Return the [X, Y] coordinate for the center point of the cell that contains the specified text.  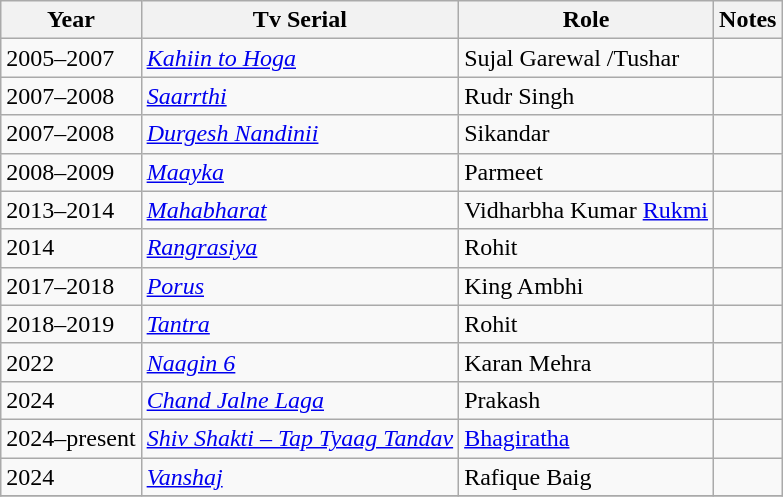
Mahabharat [300, 210]
Porus [300, 286]
Durgesh Nandinii [300, 134]
Rudr Singh [586, 96]
Naagin 6 [300, 362]
Saarrthi [300, 96]
Notes [748, 20]
2005–2007 [71, 58]
2017–2018 [71, 286]
Tantra [300, 324]
2014 [71, 248]
Rafique Baig [586, 477]
Year [71, 20]
Role [586, 20]
Shiv Shakti – Tap Tyaag Tandav [300, 438]
Rangrasiya [300, 248]
Chand Jalne Laga [300, 400]
Vanshaj [300, 477]
Tv Serial [300, 20]
2022 [71, 362]
Karan Mehra [586, 362]
Parmeet [586, 172]
Sujal Garewal /Tushar [586, 58]
2024–present [71, 438]
Sikandar [586, 134]
2018–2019 [71, 324]
King Ambhi [586, 286]
2013–2014 [71, 210]
Kahiin to Hoga [300, 58]
Prakash [586, 400]
Bhagiratha [586, 438]
Maayka [300, 172]
Vidharbha Kumar Rukmi [586, 210]
2008–2009 [71, 172]
